Search for the cell housing the specified text and yield its [x, y] center coordinate. 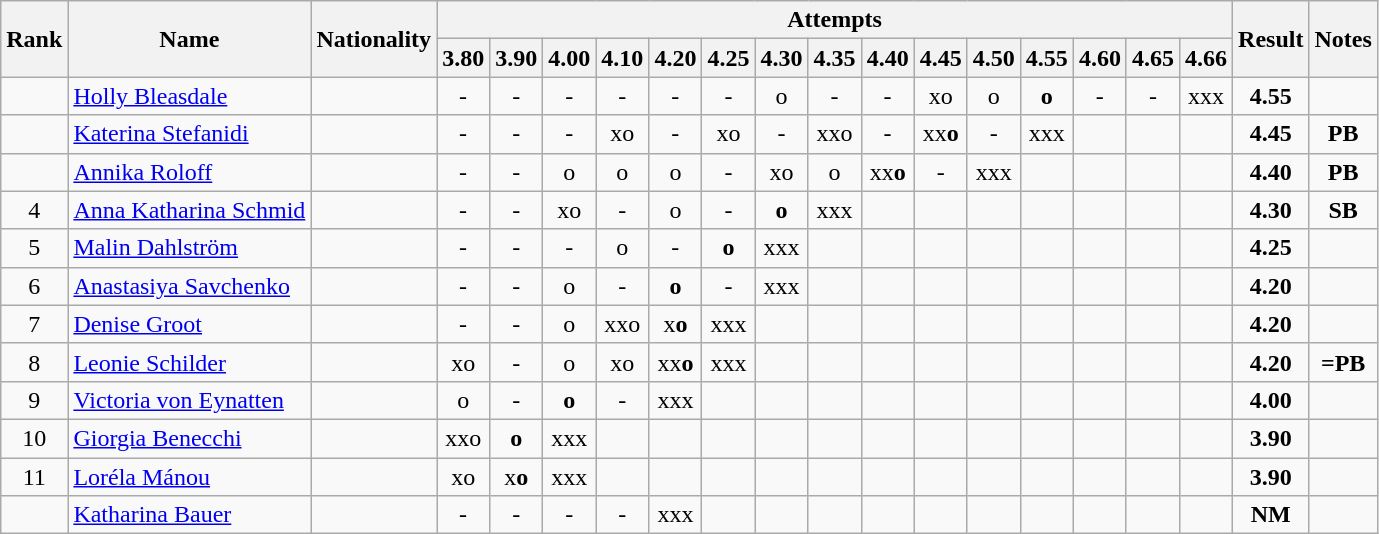
6 [34, 286]
=PB [1343, 362]
4.65 [1152, 58]
Malin Dahlström [190, 248]
Attempts [835, 20]
11 [34, 477]
Katerina Stefanidi [190, 134]
Leonie Schilder [190, 362]
3.80 [464, 58]
Holly Bleasdale [190, 96]
5 [34, 248]
10 [34, 438]
Denise Groot [190, 324]
Annika Roloff [190, 172]
4 [34, 210]
Name [190, 39]
Katharina Bauer [190, 515]
4.10 [622, 58]
Giorgia Benecchi [190, 438]
9 [34, 400]
7 [34, 324]
Victoria von Eynatten [190, 400]
Result [1271, 39]
4.60 [1100, 58]
Anastasiya Savchenko [190, 286]
Rank [34, 39]
4.66 [1206, 58]
4.35 [834, 58]
Notes [1343, 39]
SB [1343, 210]
NM [1271, 515]
4.50 [994, 58]
Loréla Mánou [190, 477]
Anna Katharina Schmid [190, 210]
Nationality [374, 39]
8 [34, 362]
